Output the (x, y) coordinate of the center of the cell containing the given text.  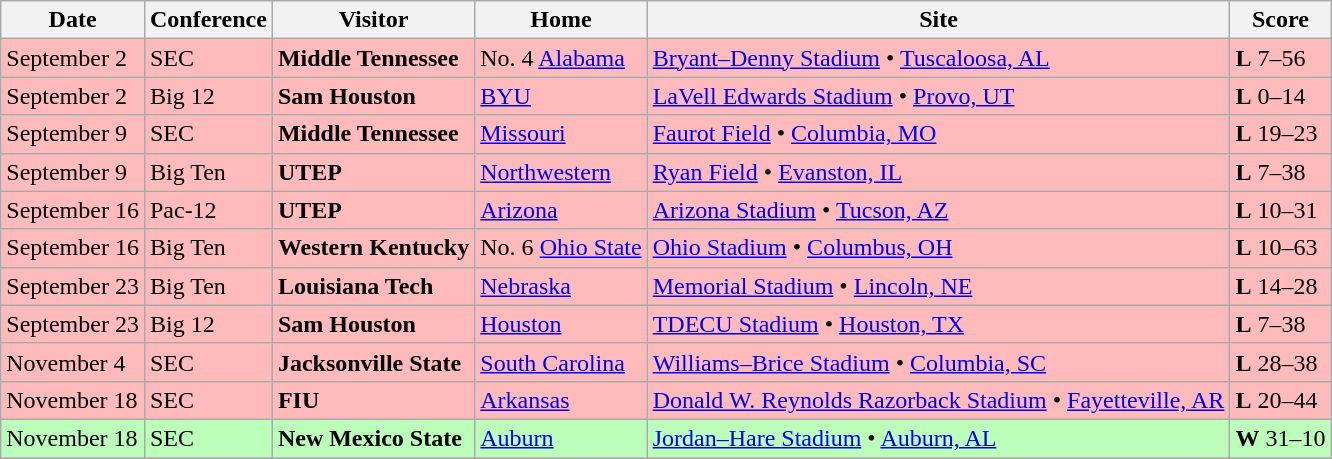
Ohio Stadium • Columbus, OH (938, 248)
W 31–10 (1280, 438)
Date (73, 20)
L 10–31 (1280, 210)
L 20–44 (1280, 400)
Faurot Field • Columbia, MO (938, 134)
Conference (208, 20)
L 28–38 (1280, 362)
Pac-12 (208, 210)
November 4 (73, 362)
South Carolina (561, 362)
L 19–23 (1280, 134)
Ryan Field • Evanston, IL (938, 172)
Home (561, 20)
Memorial Stadium • Lincoln, NE (938, 286)
No. 4 Alabama (561, 58)
Visitor (373, 20)
Nebraska (561, 286)
TDECU Stadium • Houston, TX (938, 324)
L 7–56 (1280, 58)
Western Kentucky (373, 248)
Houston (561, 324)
Arizona Stadium • Tucson, AZ (938, 210)
Score (1280, 20)
Donald W. Reynolds Razorback Stadium • Fayetteville, AR (938, 400)
Arkansas (561, 400)
Bryant–Denny Stadium • Tuscaloosa, AL (938, 58)
L 10–63 (1280, 248)
New Mexico State (373, 438)
No. 6 Ohio State (561, 248)
L 14–28 (1280, 286)
BYU (561, 96)
L 0–14 (1280, 96)
Jordan–Hare Stadium • Auburn, AL (938, 438)
Missouri (561, 134)
Site (938, 20)
Northwestern (561, 172)
Auburn (561, 438)
Jacksonville State (373, 362)
Williams–Brice Stadium • Columbia, SC (938, 362)
FIU (373, 400)
Louisiana Tech (373, 286)
Arizona (561, 210)
LaVell Edwards Stadium • Provo, UT (938, 96)
